Detect which cell encompasses the target text, then output its [x, y] center coordinate. 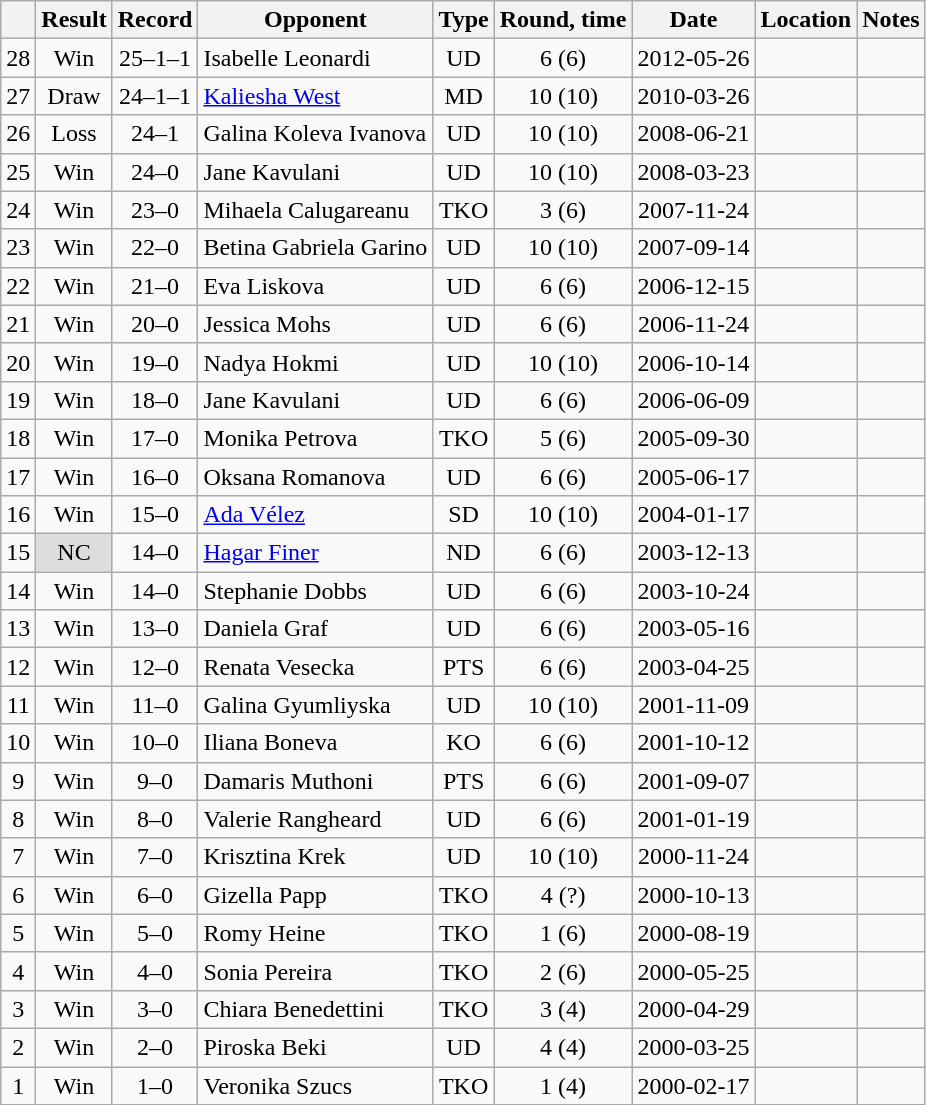
2006-06-09 [694, 400]
Jessica Mohs [316, 324]
4 (?) [563, 895]
Renata Vesecka [316, 667]
2000-04-29 [694, 1009]
5 [18, 933]
Ada Vélez [316, 515]
KO [464, 743]
24–1 [155, 134]
MD [464, 96]
2007-11-24 [694, 210]
6 [18, 895]
10 [18, 743]
Result [74, 20]
17 [18, 477]
13–0 [155, 629]
Mihaela Calugareanu [316, 210]
28 [18, 58]
2–0 [155, 1047]
SD [464, 515]
25 [18, 172]
2000-10-13 [694, 895]
Veronika Szucs [316, 1085]
21–0 [155, 286]
4 [18, 971]
2006-12-15 [694, 286]
21 [18, 324]
24–0 [155, 172]
Gizella Papp [316, 895]
11–0 [155, 705]
16–0 [155, 477]
8 [18, 819]
1 [18, 1085]
23 [18, 248]
10–0 [155, 743]
Notes [891, 20]
2004-01-17 [694, 515]
2000-03-25 [694, 1047]
Location [806, 20]
5–0 [155, 933]
NC [74, 553]
18 [18, 438]
Galina Gyumliyska [316, 705]
2003-05-16 [694, 629]
2005-09-30 [694, 438]
Chiara Benedettini [316, 1009]
17–0 [155, 438]
2008-06-21 [694, 134]
Romy Heine [316, 933]
2007-09-14 [694, 248]
14 [18, 591]
Opponent [316, 20]
Betina Gabriela Garino [316, 248]
2008-03-23 [694, 172]
Isabelle Leonardi [316, 58]
2003-04-25 [694, 667]
20–0 [155, 324]
Sonia Pereira [316, 971]
9–0 [155, 781]
24 [18, 210]
2006-11-24 [694, 324]
Galina Koleva Ivanova [316, 134]
Stephanie Dobbs [316, 591]
Record [155, 20]
Oksana Romanova [316, 477]
1 (6) [563, 933]
Hagar Finer [316, 553]
2 [18, 1047]
2000-02-17 [694, 1085]
18–0 [155, 400]
Date [694, 20]
24–1–1 [155, 96]
Type [464, 20]
Daniela Graf [316, 629]
22–0 [155, 248]
7 [18, 857]
23–0 [155, 210]
2000-08-19 [694, 933]
11 [18, 705]
Monika Petrova [316, 438]
6–0 [155, 895]
2003-12-13 [694, 553]
20 [18, 362]
Iliana Boneva [316, 743]
2001-10-12 [694, 743]
16 [18, 515]
2005-06-17 [694, 477]
9 [18, 781]
15 [18, 553]
Krisztina Krek [316, 857]
13 [18, 629]
3 (4) [563, 1009]
8–0 [155, 819]
15–0 [155, 515]
Valerie Rangheard [316, 819]
3 (6) [563, 210]
Damaris Muthoni [316, 781]
Round, time [563, 20]
12 [18, 667]
2006-10-14 [694, 362]
27 [18, 96]
2001-11-09 [694, 705]
3–0 [155, 1009]
26 [18, 134]
2001-09-07 [694, 781]
Eva Liskova [316, 286]
2012-05-26 [694, 58]
7–0 [155, 857]
Piroska Beki [316, 1047]
1–0 [155, 1085]
2003-10-24 [694, 591]
22 [18, 286]
2000-05-25 [694, 971]
Draw [74, 96]
4–0 [155, 971]
Nadya Hokmi [316, 362]
3 [18, 1009]
12–0 [155, 667]
2010-03-26 [694, 96]
25–1–1 [155, 58]
Kaliesha West [316, 96]
5 (6) [563, 438]
2000-11-24 [694, 857]
2001-01-19 [694, 819]
1 (4) [563, 1085]
Loss [74, 134]
2 (6) [563, 971]
ND [464, 553]
19–0 [155, 362]
19 [18, 400]
4 (4) [563, 1047]
